Find where the given text appears and provide that cell's center as [X, Y] coordinate. 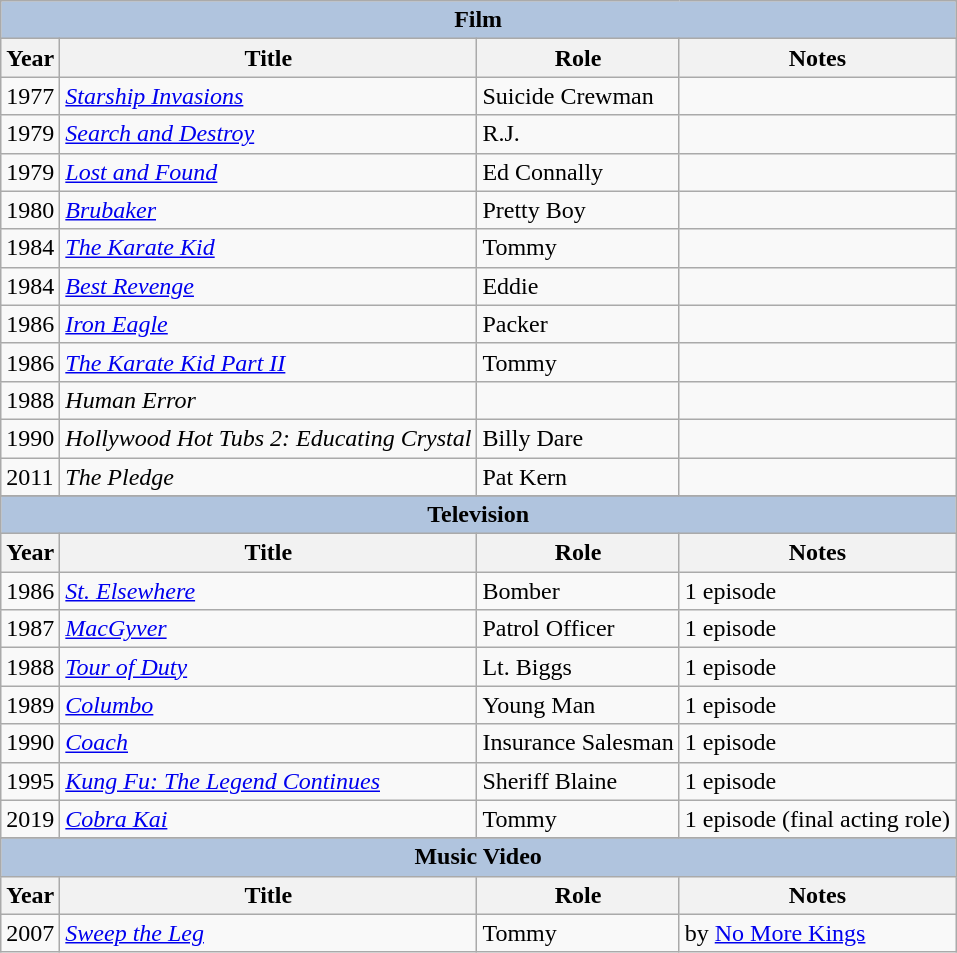
2007 [30, 933]
The Karate Kid Part II [268, 362]
Starship Invasions [268, 96]
The Karate Kid [268, 248]
Young Man [578, 705]
Suicide Crewman [578, 96]
Human Error [268, 400]
The Pledge [268, 477]
Hollywood Hot Tubs 2: Educating Crystal [268, 438]
Insurance Salesman [578, 743]
Pat Kern [578, 477]
Lost and Found [268, 172]
Sweep the Leg [268, 933]
R.J. [578, 134]
Columbo [268, 705]
Best Revenge [268, 286]
St. Elsewhere [268, 591]
Coach [268, 743]
Lt. Biggs [578, 667]
2011 [30, 477]
1989 [30, 705]
1 episode (final acting role) [817, 819]
Search and Destroy [268, 134]
by No More Kings [817, 933]
Packer [578, 324]
MacGyver [268, 629]
1977 [30, 96]
1995 [30, 781]
Film [478, 20]
Billy Dare [578, 438]
1980 [30, 210]
Cobra Kai [268, 819]
Music Video [478, 857]
Bomber [578, 591]
Patrol Officer [578, 629]
Sheriff Blaine [578, 781]
Television [478, 515]
Ed Connally [578, 172]
Pretty Boy [578, 210]
1987 [30, 629]
Eddie [578, 286]
Tour of Duty [268, 667]
Iron Eagle [268, 324]
Kung Fu: The Legend Continues [268, 781]
2019 [30, 819]
Brubaker [268, 210]
